Provide the [x, y] coordinate of the cell's center where the given text is located.  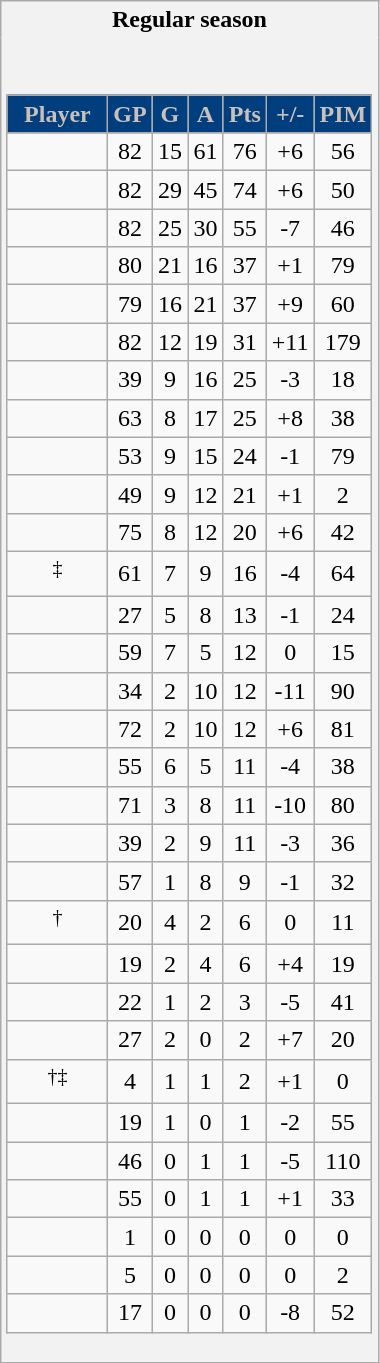
G [170, 114]
-2 [290, 1123]
49 [130, 494]
-11 [290, 691]
+4 [290, 964]
13 [244, 615]
29 [170, 190]
60 [343, 304]
22 [130, 1002]
+9 [290, 304]
30 [206, 228]
59 [130, 653]
42 [343, 532]
-10 [290, 805]
+/- [290, 114]
110 [343, 1161]
45 [206, 190]
34 [130, 691]
74 [244, 190]
75 [130, 532]
56 [343, 152]
71 [130, 805]
PIM [343, 114]
41 [343, 1002]
Regular season [190, 20]
63 [130, 418]
Player [58, 114]
64 [343, 574]
52 [343, 1313]
90 [343, 691]
72 [130, 729]
-8 [290, 1313]
32 [343, 881]
† [58, 922]
57 [130, 881]
33 [343, 1199]
36 [343, 843]
Pts [244, 114]
76 [244, 152]
A [206, 114]
53 [130, 456]
+7 [290, 1040]
+8 [290, 418]
31 [244, 342]
50 [343, 190]
†‡ [58, 1082]
81 [343, 729]
179 [343, 342]
+11 [290, 342]
-7 [290, 228]
GP [130, 114]
18 [343, 380]
‡ [58, 574]
